Determine the [x, y] coordinate at the center of the cell enclosing the given text.  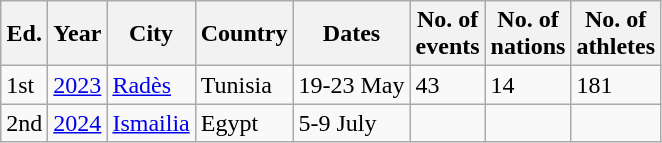
2024 [78, 123]
Tunisia [244, 85]
No. ofevents [448, 34]
Radès [151, 85]
5-9 July [352, 123]
Ismailia [151, 123]
City [151, 34]
No. ofnations [528, 34]
2023 [78, 85]
Egypt [244, 123]
Year [78, 34]
14 [528, 85]
19-23 May [352, 85]
43 [448, 85]
No. ofathletes [616, 34]
2nd [24, 123]
Ed. [24, 34]
181 [616, 85]
Country [244, 34]
Dates [352, 34]
1st [24, 85]
